Extract the (X, Y) coordinate from the center of the cell holding the provided text.  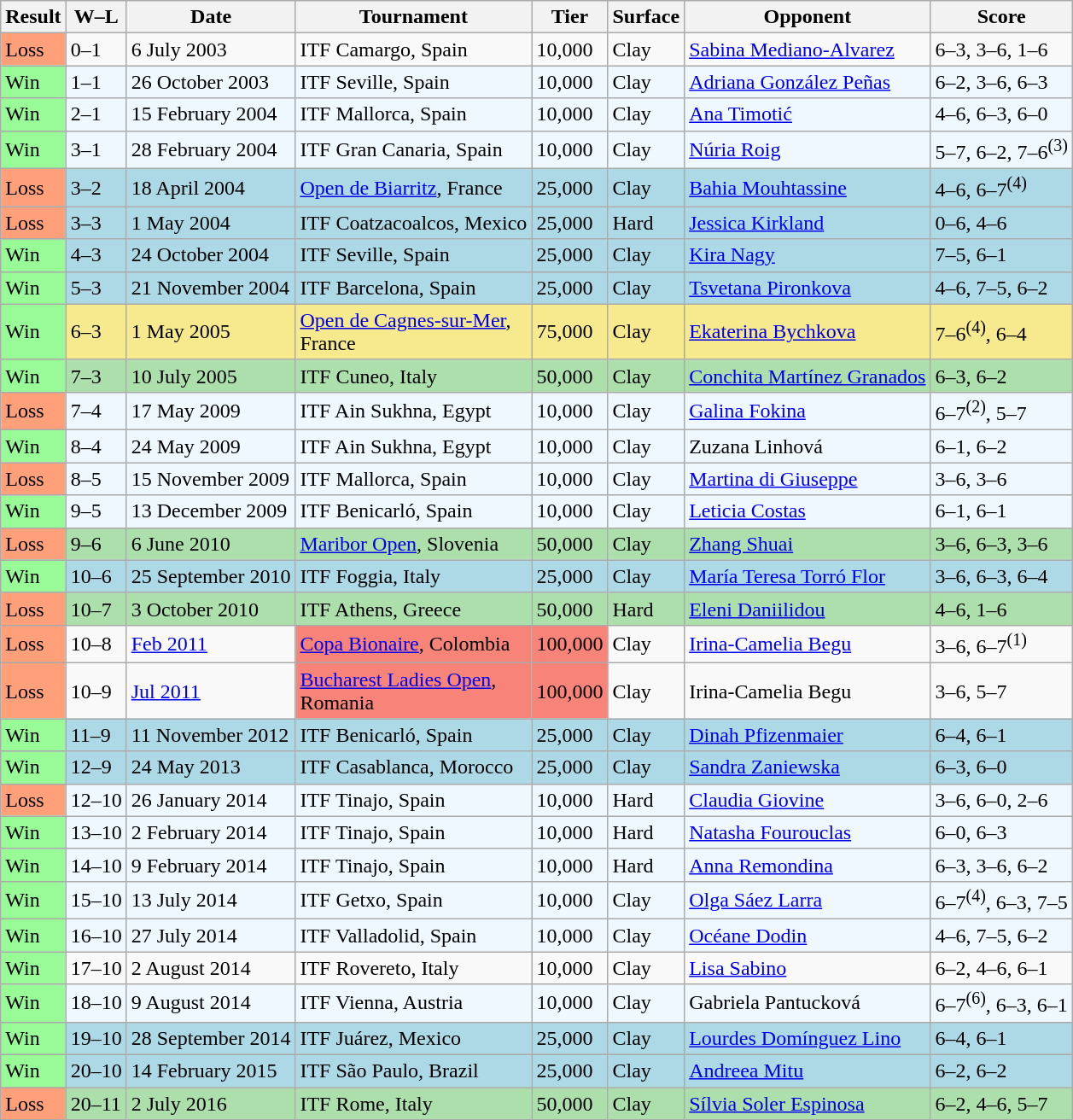
6–7(2), 5–7 (1001, 411)
24 May 2013 (211, 767)
21 November 2004 (211, 288)
4–6, 6–3, 6–0 (1001, 114)
ITF Gran Canaria, Spain (413, 150)
5–3 (96, 288)
Lisa Sabino (808, 968)
Eleni Daniilidou (808, 609)
Opponent (808, 17)
2 July 2016 (211, 1104)
Núria Roig (808, 150)
18–10 (96, 1004)
Bucharest Ladies Open, Romania (413, 691)
6–1, 6–2 (1001, 446)
2 February 2014 (211, 832)
13 December 2009 (211, 511)
ITF São Paulo, Brazil (413, 1071)
20–10 (96, 1071)
Sílvia Soler Espinosa (808, 1104)
2–1 (96, 114)
3–3 (96, 223)
Open de Biarritz, France (413, 188)
6 July 2003 (211, 50)
ITF Juárez, Mexico (413, 1039)
ITF Coatzacoalcos, Mexico (413, 223)
3–1 (96, 150)
6–0, 6–3 (1001, 832)
Jul 2011 (211, 691)
Open de Cagnes-sur-Mer, France (413, 331)
75,000 (570, 331)
Claudia Giovine (808, 800)
9 August 2014 (211, 1004)
19–10 (96, 1039)
4–6, 6–7(4) (1001, 188)
10–8 (96, 644)
Océane Dodin (808, 936)
13–10 (96, 832)
9–6 (96, 544)
7–4 (96, 411)
6–3, 6–0 (1001, 767)
6–3, 3–6, 1–6 (1001, 50)
Ekaterina Bychkova (808, 331)
6–3 (96, 331)
12–10 (96, 800)
Sandra Zaniewska (808, 767)
Feb 2011 (211, 644)
14 February 2015 (211, 1071)
ITF Cuneo, Italy (413, 376)
20–11 (96, 1104)
3–6, 6–3, 3–6 (1001, 544)
ITF Athens, Greece (413, 609)
24 May 2009 (211, 446)
8–4 (96, 446)
6–3, 6–2 (1001, 376)
Adriana González Peñas (808, 82)
10–6 (96, 576)
7–6(4), 6–4 (1001, 331)
Andreea Mitu (808, 1071)
17 May 2009 (211, 411)
16–10 (96, 936)
3–6, 6–7(1) (1001, 644)
11–9 (96, 735)
8–5 (96, 479)
Gabriela Pantucková (808, 1004)
17–10 (96, 968)
1 May 2005 (211, 331)
6 June 2010 (211, 544)
10–9 (96, 691)
5–7, 6–2, 7–6(3) (1001, 150)
6–3, 3–6, 6–2 (1001, 865)
3–6, 6–0, 2–6 (1001, 800)
ITF Camargo, Spain (413, 50)
ITF Casablanca, Morocco (413, 767)
Surface (646, 17)
2 August 2014 (211, 968)
Bahia Mouhtassine (808, 188)
Tournament (413, 17)
Martina di Giuseppe (808, 479)
Result (33, 17)
W–L (96, 17)
4–6, 1–6 (1001, 609)
25 September 2010 (211, 576)
ITF Foggia, Italy (413, 576)
11 November 2012 (211, 735)
María Teresa Torró Flor (808, 576)
Kira Nagy (808, 255)
Anna Remondina (808, 865)
6–2, 3–6, 6–3 (1001, 82)
26 October 2003 (211, 82)
Ana Timotić (808, 114)
Tier (570, 17)
13 July 2014 (211, 900)
3–6, 3–6 (1001, 479)
15–10 (96, 900)
Sabina Mediano-Alvarez (808, 50)
28 September 2014 (211, 1039)
ITF Getxo, Spain (413, 900)
3–2 (96, 188)
Leticia Costas (808, 511)
Olga Sáez Larra (808, 900)
Zhang Shuai (808, 544)
ITF Rovereto, Italy (413, 968)
Maribor Open, Slovenia (413, 544)
6–7(6), 6–3, 6–1 (1001, 1004)
9–5 (96, 511)
Lourdes Domínguez Lino (808, 1039)
Copa Bionaire, Colombia (413, 644)
Date (211, 17)
6–1, 6–1 (1001, 511)
Zuzana Linhová (808, 446)
Tsvetana Pironkova (808, 288)
Score (1001, 17)
4–3 (96, 255)
6–2, 6–2 (1001, 1071)
Dinah Pfizenmaier (808, 735)
Natasha Fourouclas (808, 832)
9 February 2014 (211, 865)
6–7(4), 6–3, 7–5 (1001, 900)
7–3 (96, 376)
18 April 2004 (211, 188)
10 July 2005 (211, 376)
26 January 2014 (211, 800)
3–6, 5–7 (1001, 691)
Jessica Kirkland (808, 223)
14–10 (96, 865)
3–6, 6–3, 6–4 (1001, 576)
15 February 2004 (211, 114)
0–6, 4–6 (1001, 223)
6–2, 4–6, 5–7 (1001, 1104)
24 October 2004 (211, 255)
10–7 (96, 609)
12–9 (96, 767)
28 February 2004 (211, 150)
ITF Vienna, Austria (413, 1004)
6–2, 4–6, 6–1 (1001, 968)
27 July 2014 (211, 936)
15 November 2009 (211, 479)
ITF Valladolid, Spain (413, 936)
3 October 2010 (211, 609)
Galina Fokina (808, 411)
ITF Barcelona, Spain (413, 288)
7–5, 6–1 (1001, 255)
Conchita Martínez Granados (808, 376)
ITF Rome, Italy (413, 1104)
0–1 (96, 50)
1 May 2004 (211, 223)
1–1 (96, 82)
